Find where the given text appears and provide that cell's center as (x, y) coordinate. 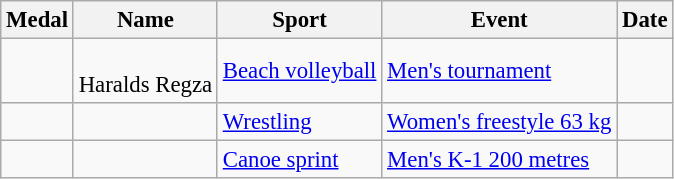
Name (145, 20)
Beach volleyball (299, 72)
Wrestling (299, 122)
Women's freestyle 63 kg (500, 122)
Men's K-1 200 metres (500, 160)
Date (645, 20)
Event (500, 20)
Medal (38, 20)
Sport (299, 20)
Canoe sprint (299, 160)
Haralds Regza (145, 72)
Men's tournament (500, 72)
